Return [x, y] of the center of cell containing provided text 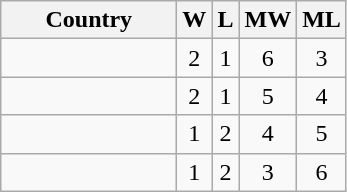
MW [268, 20]
L [226, 20]
W [194, 20]
ML [322, 20]
Country [89, 20]
